Pinpoint the cell where the given text exists, returning its [X, Y] midpoint coordinate. 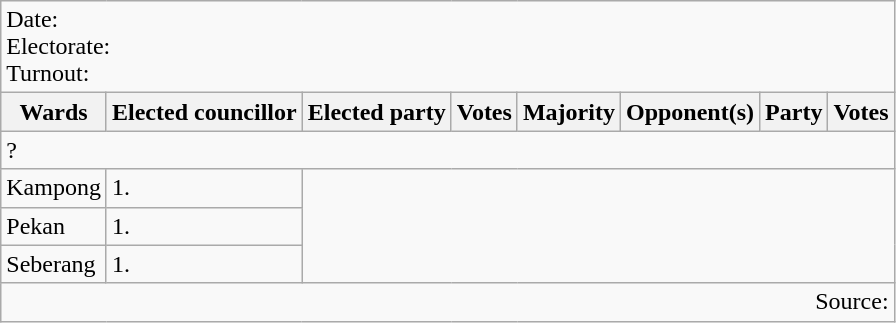
Seberang [54, 264]
Party [794, 112]
Source: [448, 302]
Majority [568, 112]
Kampong [54, 188]
? [448, 150]
Elected party [376, 112]
Opponent(s) [690, 112]
Wards [54, 112]
Pekan [54, 226]
Date: Electorate: Turnout: [448, 47]
Elected councillor [204, 112]
